For the text-containing cell, return its midpoint in (X, Y) coordinate format. 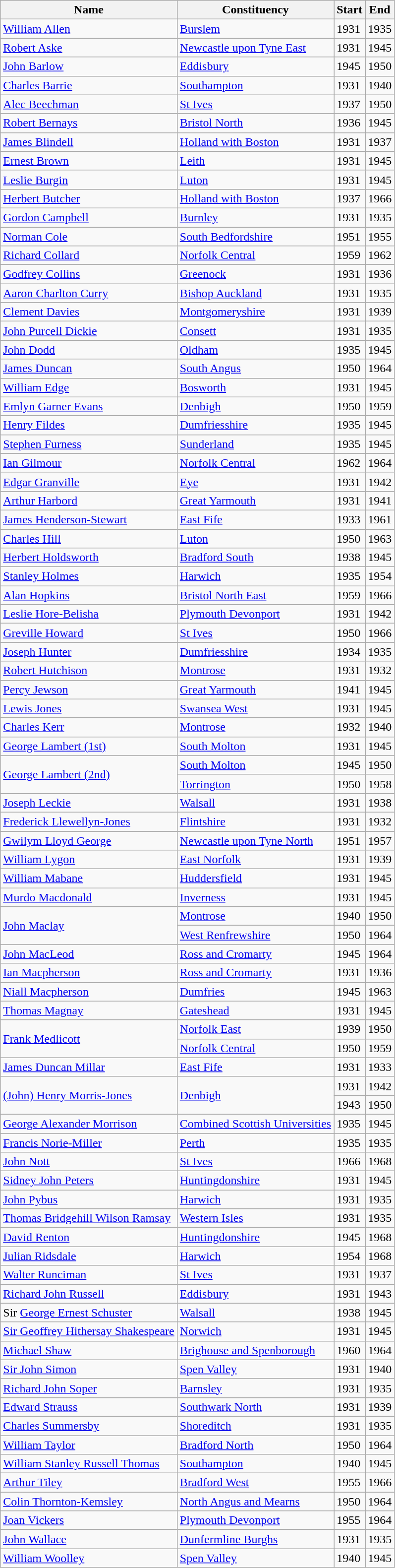
John Maclay (89, 926)
Stanley Holmes (89, 576)
George Alexander Morrison (89, 1124)
Sunderland (255, 444)
Joseph Leckie (89, 803)
Arthur Harbord (89, 501)
1960 (350, 1350)
Herbert Holdsworth (89, 558)
Percy Jewson (89, 690)
West Renfrewshire (255, 935)
Shoreditch (255, 1426)
South Angus (255, 369)
John Wallace (89, 1539)
Colin Thornton-Kemsley (89, 1502)
John Purcell Dickie (89, 331)
Southwark North (255, 1407)
James Henderson-Stewart (89, 519)
John Nott (89, 1162)
Murdo Macdonald (89, 897)
Ian Macpherson (89, 973)
Bristol North (255, 123)
Leith (255, 161)
Bosworth (255, 387)
James Blindell (89, 142)
Richard Collard (89, 255)
William Taylor (89, 1445)
Joseph Hunter (89, 652)
Gwilym Lloyd George (89, 841)
Julian Ridsdale (89, 1256)
Ernest Brown (89, 161)
Greenock (255, 274)
Robert Bernays (89, 123)
Leslie Burgin (89, 180)
Charles Summersby (89, 1426)
William Lygon (89, 860)
Richard John Russell (89, 1294)
Sir Geoffrey Hithersay Shakespeare (89, 1331)
Gateshead (255, 1010)
Charles Hill (89, 538)
Arthur Tiley (89, 1483)
Sir John Simon (89, 1369)
Herbert Butcher (89, 198)
Oldham (255, 350)
James Duncan Millar (89, 1067)
Newcastle upon Tyne East (255, 48)
Norfolk East (255, 1029)
1961 (380, 519)
South Bedfordshire (255, 237)
Newcastle upon Tyne North (255, 841)
Flintshire (255, 821)
Francis Norie-Miller (89, 1142)
Ian Gilmour (89, 463)
James Duncan (89, 369)
Constituency (255, 10)
East Norfolk (255, 860)
Edward Strauss (89, 1407)
John Pybus (89, 1199)
Dunfermline Burghs (255, 1539)
Aaron Charlton Curry (89, 293)
John MacLeod (89, 954)
Alan Hopkins (89, 595)
1958 (380, 784)
Norwich (255, 1331)
Bradford South (255, 558)
Thomas Magnay (89, 1010)
Clement Davies (89, 312)
Huddersfield (255, 878)
William Woolley (89, 1558)
North Angus and Mearns (255, 1502)
Burslem (255, 29)
John Dodd (89, 350)
Western Isles (255, 1218)
Emlyn Garner Evans (89, 406)
George Lambert (1st) (89, 746)
Frederick Llewellyn-Jones (89, 821)
Greville Howard (89, 633)
Name (89, 10)
Frank Medlicott (89, 1039)
William Mabane (89, 878)
George Lambert (2nd) (89, 774)
End (380, 10)
Bradford West (255, 1483)
John Barlow (89, 66)
Montgomeryshire (255, 312)
Edgar Granville (89, 482)
Lewis Jones (89, 708)
Norman Cole (89, 237)
Bishop Auckland (255, 293)
Torrington (255, 784)
Charles Kerr (89, 727)
Start (350, 10)
Perth (255, 1142)
Robert Hutchison (89, 671)
(John) Henry Morris-Jones (89, 1095)
Michael Shaw (89, 1350)
1957 (380, 841)
Joan Vickers (89, 1520)
Thomas Bridgehill Wilson Ramsay (89, 1218)
Gordon Campbell (89, 217)
Leslie Hore-Belisha (89, 614)
Dumfries (255, 992)
Brighouse and Spenborough (255, 1350)
David Renton (89, 1237)
William Allen (89, 29)
Combined Scottish Universities (255, 1124)
Barnsley (255, 1388)
Robert Aske (89, 48)
Sidney John Peters (89, 1181)
Charles Barrie (89, 85)
Richard John Soper (89, 1388)
Bristol North East (255, 595)
Niall Macpherson (89, 992)
Consett (255, 331)
Alec Beechman (89, 104)
Sir George Ernest Schuster (89, 1313)
Henry Fildes (89, 425)
Walter Runciman (89, 1275)
Bradford North (255, 1445)
Godfrey Collins (89, 274)
Stephen Furness (89, 444)
1934 (350, 652)
William Stanley Russell Thomas (89, 1464)
Swansea West (255, 708)
Burnley (255, 217)
William Edge (89, 387)
Inverness (255, 897)
Eye (255, 482)
